Scan for the cell matching the given text and deliver its [x, y] coordinate at center. 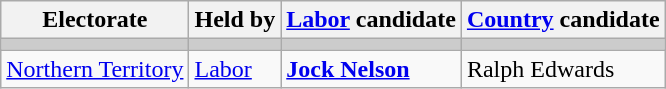
Labor [235, 69]
Jock Nelson [372, 69]
Ralph Edwards [563, 69]
Electorate [95, 20]
Labor candidate [372, 20]
Northern Territory [95, 69]
Held by [235, 20]
Country candidate [563, 20]
